Return [x, y] of the center of cell containing provided text 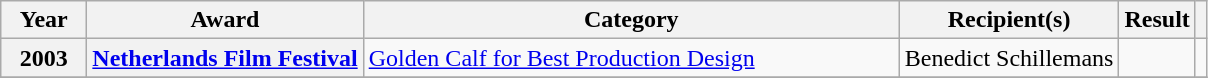
2003 [44, 58]
Result [1157, 20]
Award [225, 20]
Benedict Schillemans [1009, 58]
Recipient(s) [1009, 20]
Netherlands Film Festival [225, 58]
Category [631, 20]
Golden Calf for Best Production Design [631, 58]
Year [44, 20]
